Scan for the cell matching the given text and deliver its [X, Y] coordinate at center. 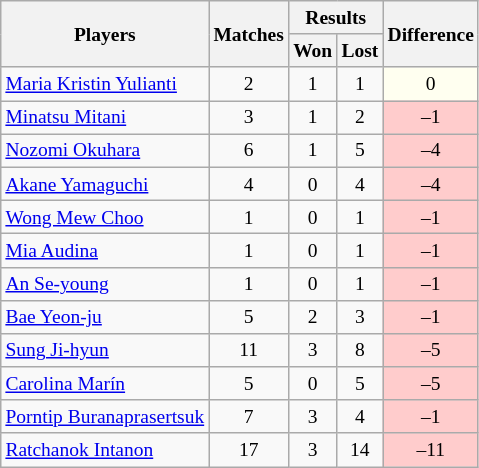
Won [312, 50]
7 [249, 416]
Maria Kristin Yulianti [105, 84]
Carolina Marín [105, 384]
Difference [431, 34]
Nozomi Okuhara [105, 150]
Players [105, 34]
Wong Mew Choo [105, 216]
Bae Yeon-ju [105, 316]
11 [249, 350]
17 [249, 450]
Results [335, 18]
Sung Ji-hyun [105, 350]
8 [360, 350]
Ratchanok Intanon [105, 450]
Akane Yamaguchi [105, 184]
6 [249, 150]
Minatsu Mitani [105, 118]
An Se-young [105, 284]
–11 [431, 450]
14 [360, 450]
Mia Audina [105, 250]
Matches [249, 34]
Lost [360, 50]
Porntip Buranaprasertsuk [105, 416]
